Provide the [X, Y] coordinate of the cell's center where the given text is located.  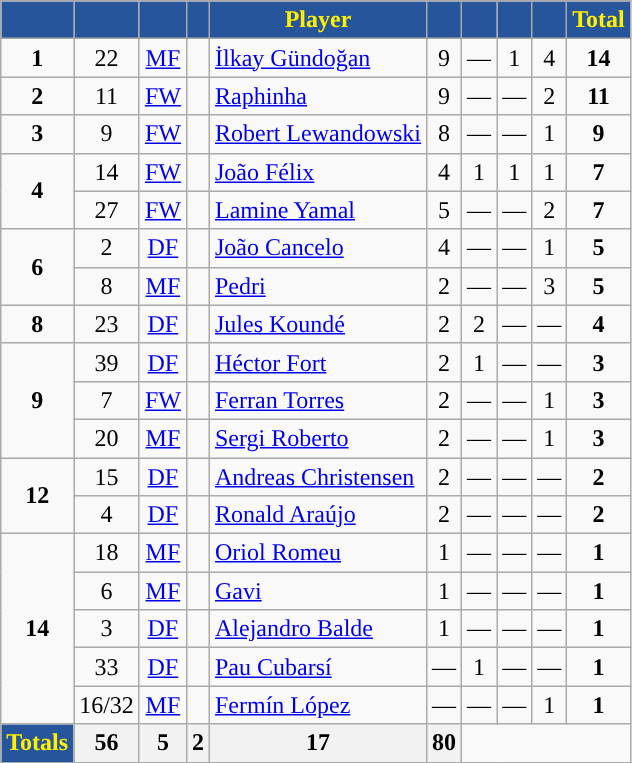
Sergi Roberto [318, 438]
Player [318, 20]
João Félix [318, 172]
Total [599, 20]
Andreas Christensen [318, 477]
Ronald Araújo [318, 515]
27 [107, 210]
Pau Cubarsí [318, 667]
23 [107, 324]
56 [107, 743]
12 [38, 496]
Fermín López [318, 705]
18 [107, 553]
Robert Lewandowski [318, 134]
Jules Koundé [318, 324]
16/32 [107, 705]
15 [107, 477]
39 [107, 362]
17 [318, 743]
20 [107, 438]
33 [107, 667]
Pedri [318, 286]
Lamine Yamal [318, 210]
Héctor Fort [318, 362]
Alejandro Balde [318, 629]
22 [107, 58]
80 [444, 743]
İlkay Gündoğan [318, 58]
Raphinha [318, 96]
Totals [38, 743]
João Cancelo [318, 248]
Oriol Romeu [318, 553]
Gavi [318, 591]
Ferran Torres [318, 400]
